Scan for the cell matching the given text and deliver its (X, Y) coordinate at center. 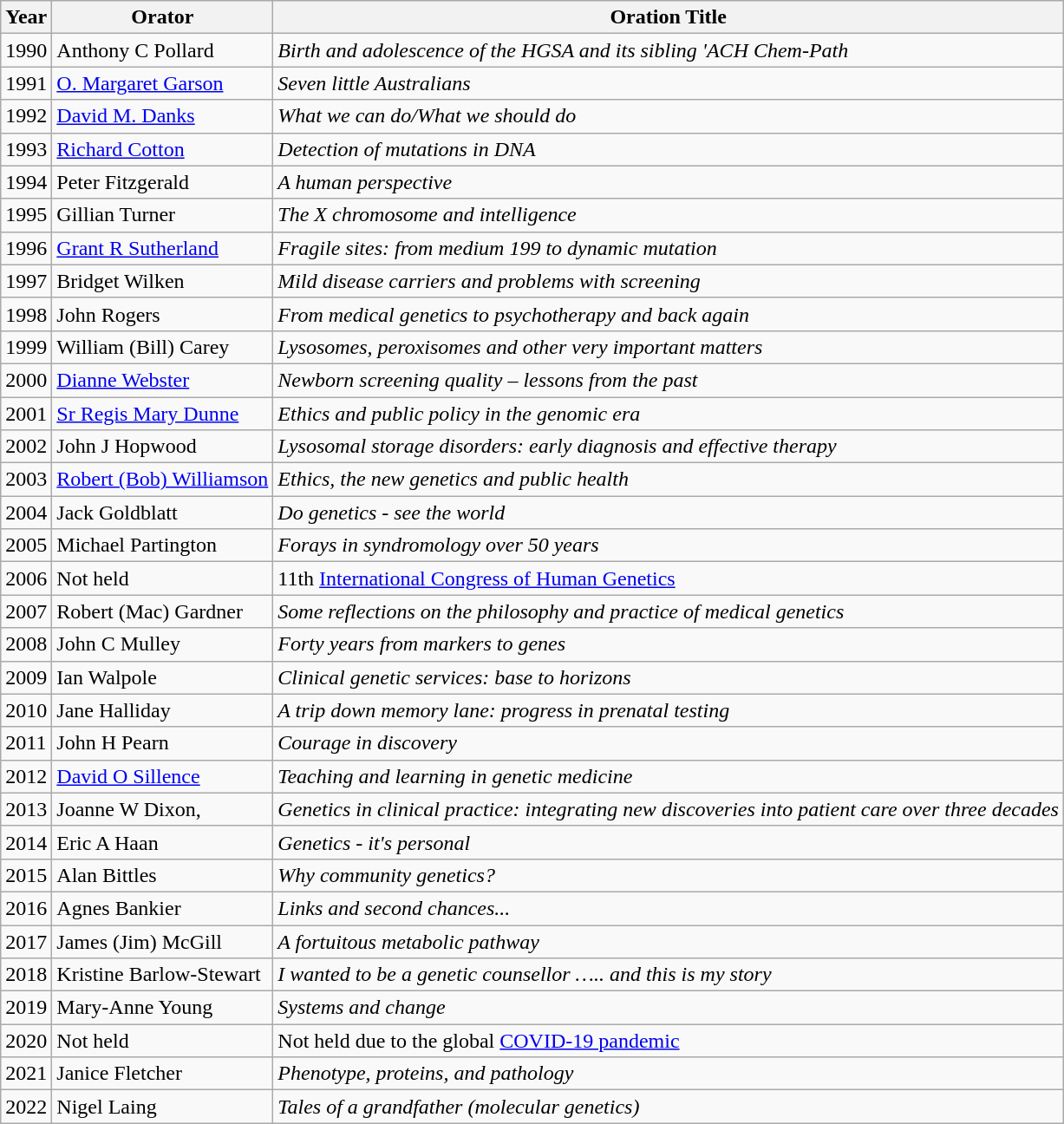
Mary-Anne Young (163, 1008)
2009 (26, 677)
Michael Partington (163, 546)
Eric A Haan (163, 842)
1991 (26, 83)
1994 (26, 182)
2001 (26, 414)
Richard Cotton (163, 149)
I wanted to be a genetic counsellor ….. and this is my story (669, 975)
Tales of a grandfather (molecular genetics) (669, 1107)
Links and second chances... (669, 908)
Agnes Bankier (163, 908)
2000 (26, 380)
1998 (26, 314)
Do genetics - see the world (669, 513)
A human perspective (669, 182)
Teaching and learning in genetic medicine (669, 776)
2011 (26, 743)
Genetics - it's personal (669, 842)
2021 (26, 1074)
What we can do/What we should do (669, 116)
2006 (26, 578)
2014 (26, 842)
2017 (26, 941)
2005 (26, 546)
1990 (26, 50)
Grant R Sutherland (163, 248)
11th International Congress of Human Genetics (669, 578)
Joanne W Dixon, (163, 809)
2007 (26, 611)
2016 (26, 908)
1995 (26, 215)
A trip down memory lane: progress in prenatal testing (669, 710)
Ethics, the new genetics and public health (669, 480)
David M. Danks (163, 116)
1999 (26, 347)
Seven little Australians (669, 83)
Ethics and public policy in the genomic era (669, 414)
Detection of mutations in DNA (669, 149)
The X chromosome and intelligence (669, 215)
David O Sillence (163, 776)
2022 (26, 1107)
Janice Fletcher (163, 1074)
Forays in syndromology over 50 years (669, 546)
Dianne Webster (163, 380)
Genetics in clinical practice: integrating new discoveries into patient care over three decades (669, 809)
Lysosomal storage disorders: early diagnosis and effective therapy (669, 447)
2004 (26, 513)
2012 (26, 776)
2019 (26, 1008)
Why community genetics? (669, 875)
Robert (Mac) Gardner (163, 611)
Year (26, 17)
Oration Title (669, 17)
1992 (26, 116)
John Rogers (163, 314)
Anthony C Pollard (163, 50)
Mild disease carriers and problems with screening (669, 281)
Bridget Wilken (163, 281)
Ian Walpole (163, 677)
Courage in discovery (669, 743)
Sr Regis Mary Dunne (163, 414)
1997 (26, 281)
James (Jim) McGill (163, 941)
Nigel Laing (163, 1107)
2008 (26, 644)
Phenotype, proteins, and pathology (669, 1074)
Peter Fitzgerald (163, 182)
Systems and change (669, 1008)
Alan Bittles (163, 875)
Jack Goldblatt (163, 513)
Orator (163, 17)
2010 (26, 710)
John H Pearn (163, 743)
1996 (26, 248)
Forty years from markers to genes (669, 644)
John J Hopwood (163, 447)
Not held due to the global COVID-19 pandemic (669, 1041)
John C Mulley (163, 644)
1993 (26, 149)
O. Margaret Garson (163, 83)
Lysosomes, peroxisomes and other very important matters (669, 347)
Kristine Barlow-Stewart (163, 975)
Clinical genetic services: base to horizons (669, 677)
Newborn screening quality – lessons from the past (669, 380)
2002 (26, 447)
2013 (26, 809)
2003 (26, 480)
William (Bill) Carey (163, 347)
2018 (26, 975)
2015 (26, 875)
Jane Halliday (163, 710)
2020 (26, 1041)
Some reflections on the philosophy and practice of medical genetics (669, 611)
Gillian Turner (163, 215)
Robert (Bob) Williamson (163, 480)
Birth and adolescence of the HGSA and its sibling 'ACH Chem-Path (669, 50)
From medical genetics to psychotherapy and back again (669, 314)
Fragile sites: from medium 199 to dynamic mutation (669, 248)
A fortuitous metabolic pathway (669, 941)
